Determine the (X, Y) coordinate at the center of the cell enclosing the given text.  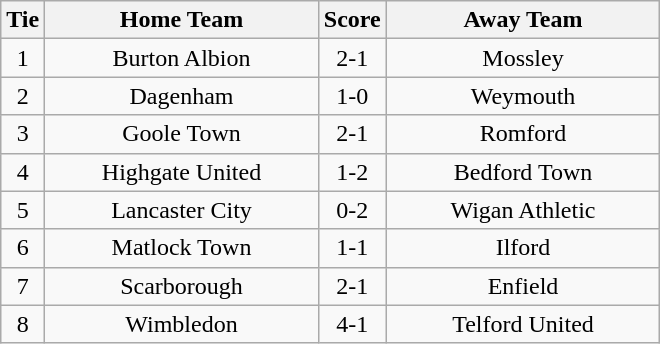
Score (352, 20)
Burton Albion (182, 58)
Away Team (523, 20)
2 (23, 96)
7 (23, 286)
Romford (523, 134)
0-2 (352, 210)
4-1 (352, 324)
1-0 (352, 96)
Goole Town (182, 134)
Matlock Town (182, 248)
1 (23, 58)
Wigan Athletic (523, 210)
5 (23, 210)
Dagenham (182, 96)
Mossley (523, 58)
1-2 (352, 172)
Home Team (182, 20)
Weymouth (523, 96)
3 (23, 134)
Tie (23, 20)
4 (23, 172)
Scarborough (182, 286)
Telford United (523, 324)
Lancaster City (182, 210)
Highgate United (182, 172)
Wimbledon (182, 324)
8 (23, 324)
1-1 (352, 248)
Enfield (523, 286)
Ilford (523, 248)
6 (23, 248)
Bedford Town (523, 172)
